Capture the cell that displays the provided text and extract its [X, Y] central coordinate. 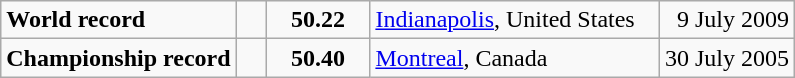
30 July 2005 [726, 58]
Montreal, Canada [515, 58]
50.22 [318, 20]
50.40 [318, 58]
Championship record [118, 58]
Indianapolis, United States [515, 20]
World record [118, 20]
9 July 2009 [726, 20]
